Find where the given text appears and provide that cell's center as [X, Y] coordinate. 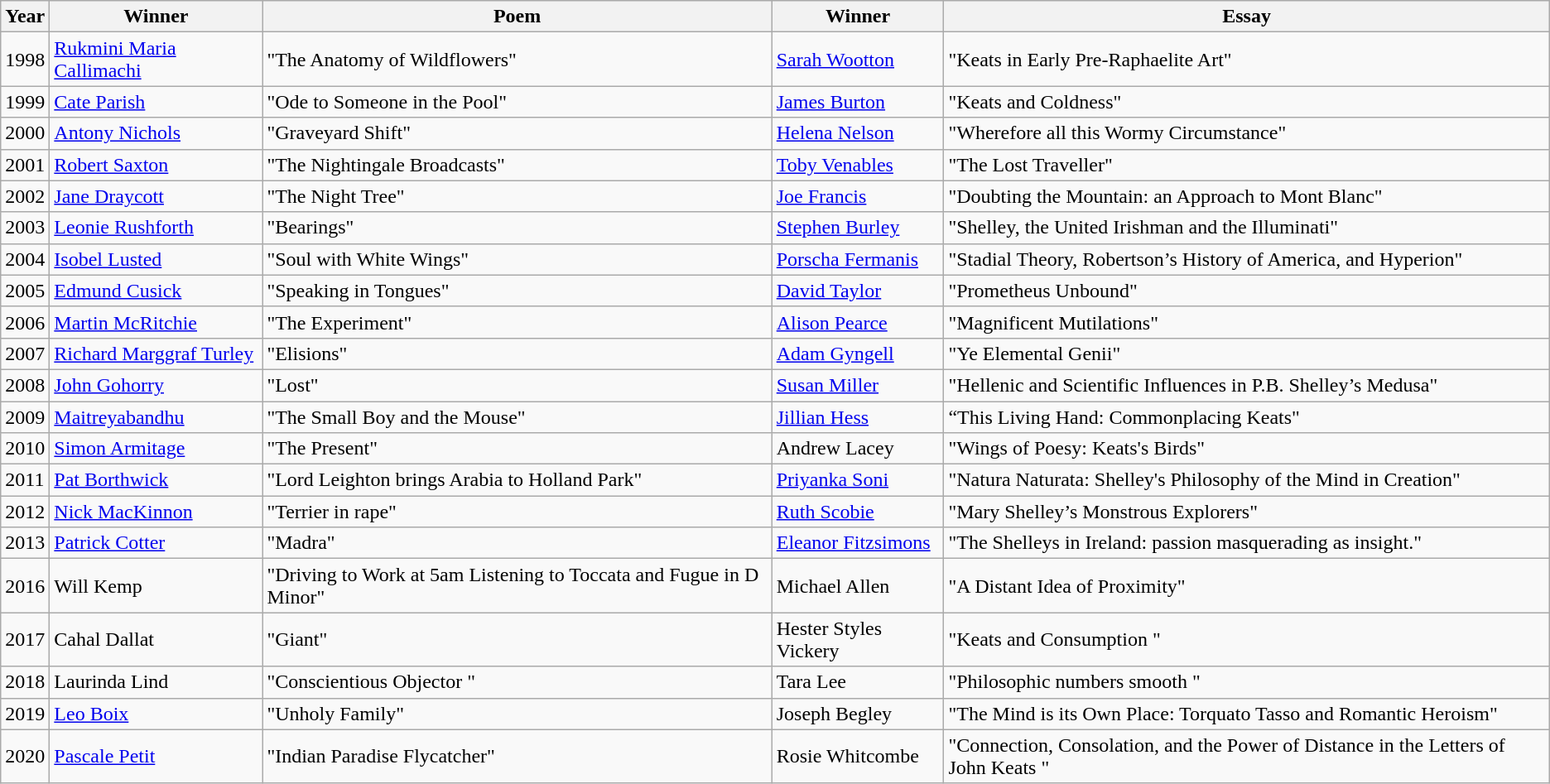
"Terrier in rape" [517, 512]
Leonie Rushforth [156, 228]
"Wings of Poesy: Keats's Birds" [1247, 449]
2003 [25, 228]
"Speaking in Tongues" [517, 291]
Joe Francis [858, 196]
Helena Nelson [858, 133]
Leo Boix [156, 714]
"Graveyard Shift" [517, 133]
"Stadial Theory, Robertson’s History of America, and Hyperion" [1247, 259]
Stephen Burley [858, 228]
2010 [25, 449]
Edmund Cusick [156, 291]
"Natura Naturata: Shelley's Philosophy of the Mind in Creation" [1247, 480]
2016 [25, 586]
"The Anatomy of Wildflowers" [517, 60]
Rosie Whitcombe [858, 757]
2004 [25, 259]
"Soul with White Wings" [517, 259]
2002 [25, 196]
1999 [25, 102]
"Driving to Work at 5am Listening to Toccata and Fugue in D Minor" [517, 586]
"Madra" [517, 543]
"The Lost Traveller" [1247, 165]
"Giant" [517, 639]
“This Living Hand: Commonplacing Keats" [1247, 416]
1998 [25, 60]
Rukmini Maria Callimachi [156, 60]
Laurinda Lind [156, 682]
2001 [25, 165]
"Doubting the Mountain: an Approach to Mont Blanc" [1247, 196]
2005 [25, 291]
"Philosophic numbers smooth " [1247, 682]
"The Present" [517, 449]
2008 [25, 385]
Robert Saxton [156, 165]
Jane Draycott [156, 196]
"Ode to Someone in the Pool" [517, 102]
2000 [25, 133]
Joseph Begley [858, 714]
Will Kemp [156, 586]
"A Distant Idea of Proximity" [1247, 586]
"Ye Elemental Genii" [1247, 354]
Sarah Wootton [858, 60]
"Shelley, the United Irishman and the Illuminati" [1247, 228]
Tara Lee [858, 682]
"The Shelleys in Ireland: passion masquerading as insight." [1247, 543]
2007 [25, 354]
Hester Styles Vickery [858, 639]
2006 [25, 322]
Isobel Lusted [156, 259]
David Taylor [858, 291]
Michael Allen [858, 586]
2020 [25, 757]
Jillian Hess [858, 416]
"Hellenic and Scientific Influences in P.B. Shelley’s Medusa" [1247, 385]
"The Mind is its Own Place: Torquato Tasso and Romantic Heroism" [1247, 714]
Priyanka Soni [858, 480]
Ruth Scobie [858, 512]
Andrew Lacey [858, 449]
Cahal Dallat [156, 639]
Pat Borthwick [156, 480]
John Gohorry [156, 385]
Martin McRitchie [156, 322]
Richard Marggraf Turley [156, 354]
Simon Armitage [156, 449]
"Lord Leighton brings Arabia to Holland Park" [517, 480]
"Keats in Early Pre-Raphaelite Art" [1247, 60]
"Mary Shelley’s Monstrous Explorers" [1247, 512]
"Lost" [517, 385]
"Magnificent Mutilations" [1247, 322]
2018 [25, 682]
Essay [1247, 17]
2011 [25, 480]
James Burton [858, 102]
Toby Venables [858, 165]
2019 [25, 714]
Patrick Cotter [156, 543]
"The Nightingale Broadcasts" [517, 165]
"Connection, Consolation, and the Power of Distance in the Letters of John Keats " [1247, 757]
"Keats and Consumption " [1247, 639]
Antony Nichols [156, 133]
2012 [25, 512]
Year [25, 17]
"Indian Paradise Flycatcher" [517, 757]
Nick MacKinnon [156, 512]
"Conscientious Objector " [517, 682]
"The Night Tree" [517, 196]
Alison Pearce [858, 322]
"The Experiment" [517, 322]
"Prometheus Unbound" [1247, 291]
2017 [25, 639]
Pascale Petit [156, 757]
"Unholy Family" [517, 714]
Adam Gyngell [858, 354]
"Keats and Coldness" [1247, 102]
"Elisions" [517, 354]
Susan Miller [858, 385]
"Wherefore all this Wormy Circumstance" [1247, 133]
"The Small Boy and the Mouse" [517, 416]
2013 [25, 543]
2009 [25, 416]
"Bearings" [517, 228]
Eleanor Fitzsimons [858, 543]
Poem [517, 17]
Maitreyabandhu [156, 416]
Porscha Fermanis [858, 259]
Cate Parish [156, 102]
